Capture the cell that displays the provided text and extract its [X, Y] central coordinate. 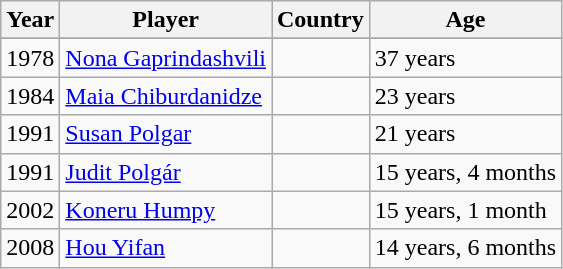
Hou Yifan [166, 248]
15 years, 4 months [465, 172]
1984 [30, 96]
Country [321, 20]
Nona Gaprindashvili [166, 58]
23 years [465, 96]
Year [30, 20]
Judit Polgár [166, 172]
Maia Chiburdanidze [166, 96]
Player [166, 20]
37 years [465, 58]
2002 [30, 210]
14 years, 6 months [465, 248]
21 years [465, 134]
Koneru Humpy [166, 210]
Susan Polgar [166, 134]
2008 [30, 248]
15 years, 1 month [465, 210]
1978 [30, 58]
Age [465, 20]
